Identify which cell holds the provided text, then report its [x, y] central coordinate. 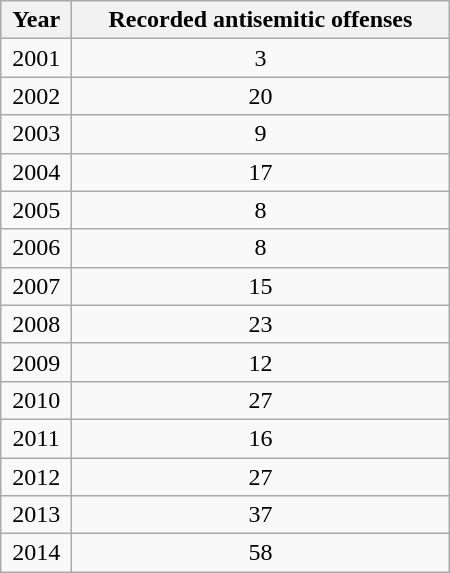
2007 [36, 286]
2004 [36, 172]
16 [261, 438]
2010 [36, 400]
37 [261, 515]
9 [261, 134]
2003 [36, 134]
Year [36, 20]
2011 [36, 438]
58 [261, 553]
2008 [36, 324]
2014 [36, 553]
2001 [36, 58]
2002 [36, 96]
Recorded antisemitic offenses [261, 20]
3 [261, 58]
2012 [36, 477]
17 [261, 172]
2009 [36, 362]
2006 [36, 248]
23 [261, 324]
2005 [36, 210]
2013 [36, 515]
15 [261, 286]
20 [261, 96]
12 [261, 362]
